For the text-containing cell, return its midpoint in (X, Y) coordinate format. 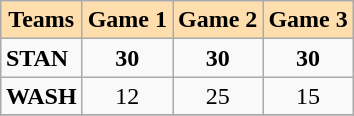
Game 2 (217, 20)
15 (308, 96)
Game 1 (127, 20)
12 (127, 96)
Game 3 (308, 20)
STAN (41, 58)
25 (217, 96)
WASH (41, 96)
Teams (41, 20)
